Determine the [X, Y] coordinate at the center of the cell enclosing the given text.  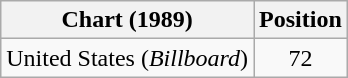
72 [301, 58]
Chart (1989) [128, 20]
Position [301, 20]
United States (Billboard) [128, 58]
